Output the [X, Y] coordinate of the center of the cell containing the given text.  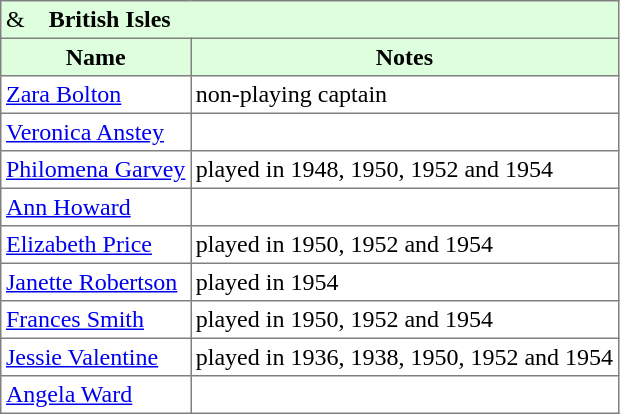
played in 1936, 1938, 1950, 1952 and 1954 [405, 357]
Zara Bolton [96, 95]
Ann Howard [96, 207]
Elizabeth Price [96, 245]
& British Isles [310, 20]
played in 1954 [405, 282]
Angela Ward [96, 395]
Janette Robertson [96, 282]
Notes [405, 57]
Veronica Anstey [96, 132]
played in 1948, 1950, 1952 and 1954 [405, 170]
Jessie Valentine [96, 357]
Frances Smith [96, 320]
non-playing captain [405, 95]
Philomena Garvey [96, 170]
Name [96, 57]
